Return [x, y] of the center of cell containing provided text 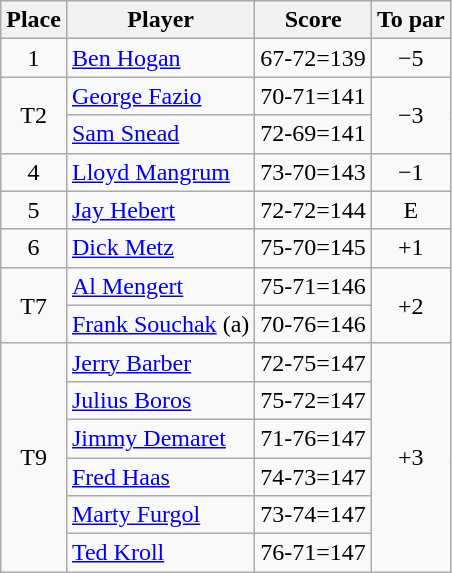
1 [34, 58]
67-72=139 [314, 58]
72-72=144 [314, 210]
−3 [410, 115]
George Fazio [160, 96]
Jay Hebert [160, 210]
5 [34, 210]
70-71=141 [314, 96]
To par [410, 20]
−1 [410, 172]
73-74=147 [314, 515]
Al Mengert [160, 286]
Lloyd Mangrum [160, 172]
Julius Boros [160, 400]
Player [160, 20]
−5 [410, 58]
4 [34, 172]
Ben Hogan [160, 58]
73-70=143 [314, 172]
75-72=147 [314, 400]
71-76=147 [314, 438]
6 [34, 248]
T7 [34, 305]
75-70=145 [314, 248]
T2 [34, 115]
Frank Souchak (a) [160, 324]
+1 [410, 248]
72-75=147 [314, 362]
72-69=141 [314, 134]
+3 [410, 457]
Score [314, 20]
74-73=147 [314, 477]
+2 [410, 305]
Sam Snead [160, 134]
Jerry Barber [160, 362]
70-76=146 [314, 324]
Place [34, 20]
Jimmy Demaret [160, 438]
Dick Metz [160, 248]
E [410, 210]
76-71=147 [314, 553]
T9 [34, 457]
Ted Kroll [160, 553]
Fred Haas [160, 477]
75-71=146 [314, 286]
Marty Furgol [160, 515]
